For the text-containing cell, return its midpoint in (X, Y) coordinate format. 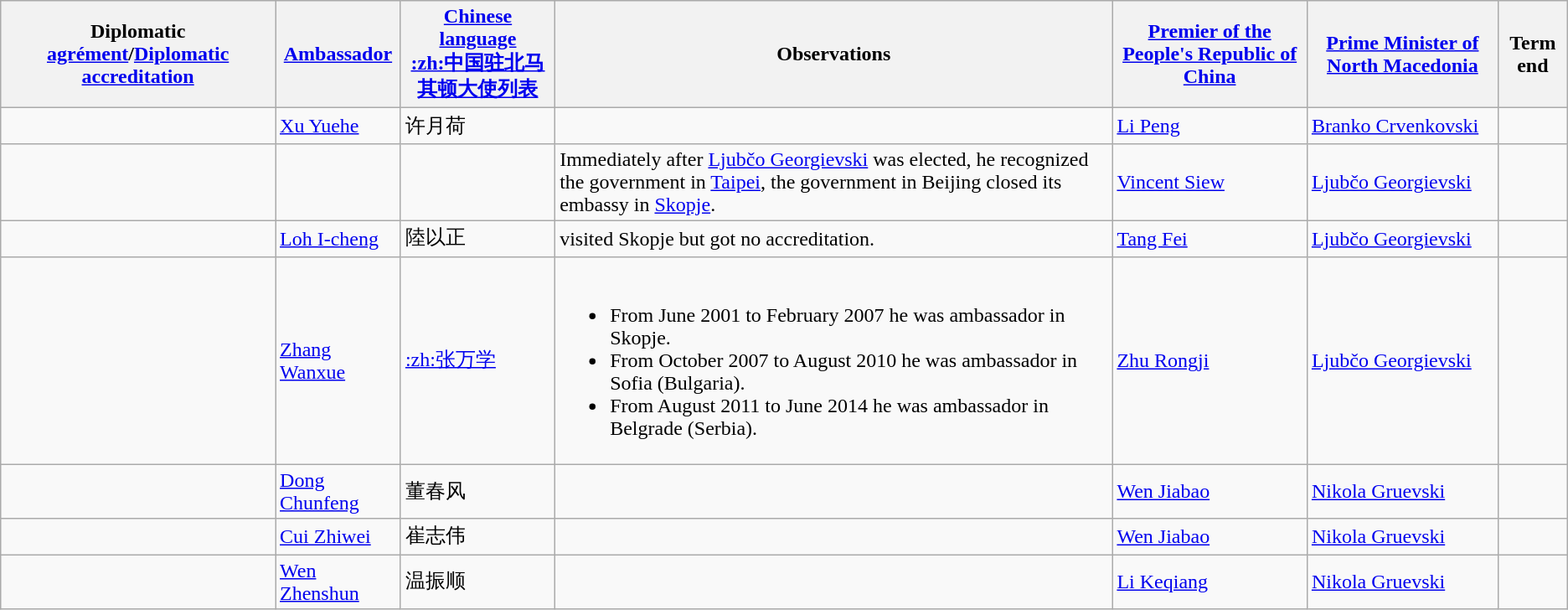
Zhu Rongji (1210, 360)
Chinese language:zh:中国驻北马其顿大使列表 (477, 54)
:zh:张万学 (477, 360)
visited Skopje but got no accreditation. (834, 238)
陸以正 (477, 238)
Li Keqiang (1210, 582)
Xu Yuehe (338, 126)
Vincent Siew (1210, 182)
Zhang Wanxue (338, 360)
Ambassador (338, 54)
董春风 (477, 491)
Tang Fei (1210, 238)
崔志伟 (477, 536)
Observations (834, 54)
Diplomatic agrément/Diplomatic accreditation (138, 54)
Cui Zhiwei (338, 536)
许月荷 (477, 126)
Loh I-cheng (338, 238)
Dong Chunfeng (338, 491)
Prime Minister of North Macedonia (1402, 54)
Li Peng (1210, 126)
Term end (1533, 54)
温振顺 (477, 582)
Immediately after Ljubčo Georgievski was elected, he recognized the government in Taipei, the government in Beijing closed its embassy in Skopje. (834, 182)
Premier of the People's Republic of China (1210, 54)
Branko Crvenkovski (1402, 126)
Wen Zhenshun (338, 582)
